Find where the given text appears and provide that cell's center as [x, y] coordinate. 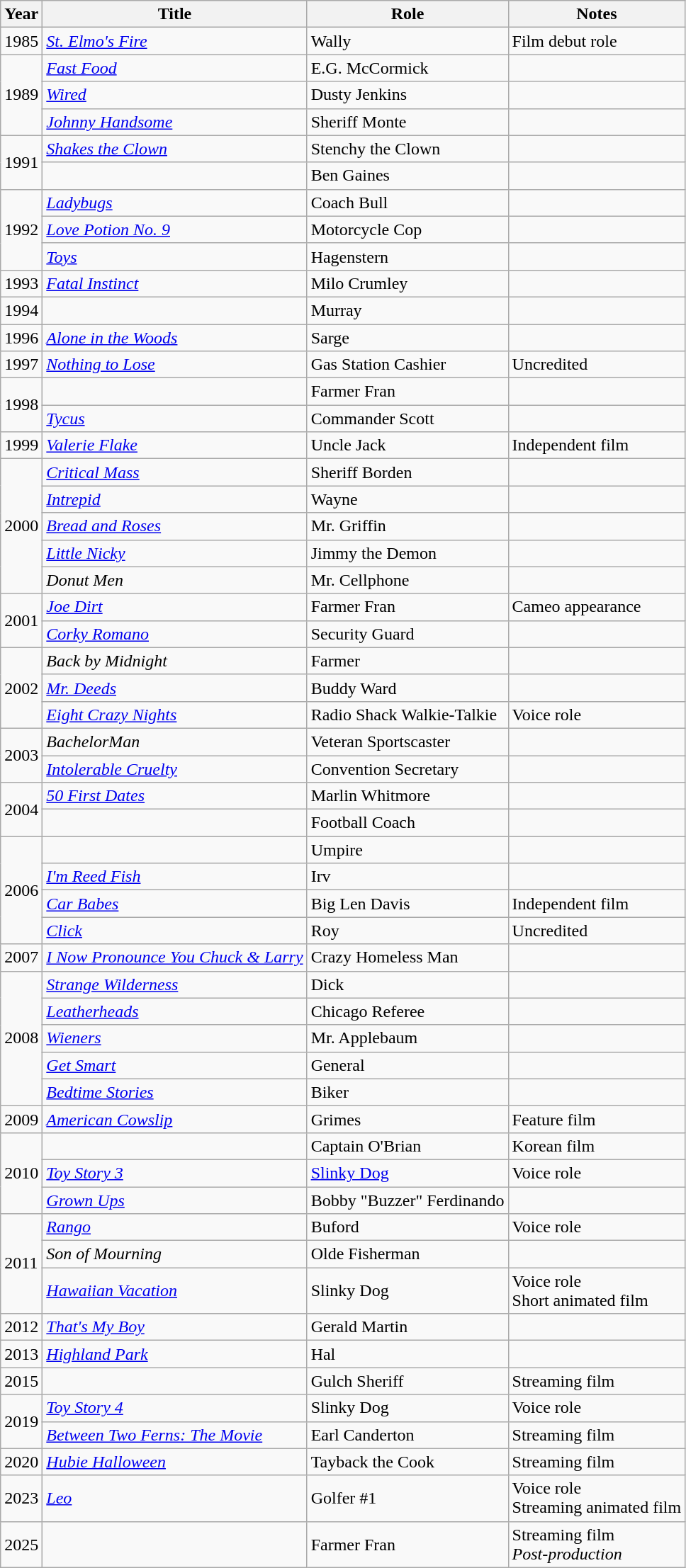
Wired [174, 95]
That's My Boy [174, 1327]
Back by Midnight [174, 661]
2012 [21, 1327]
2011 [21, 1263]
Nothing to Lose [174, 365]
1993 [21, 283]
Convention Secretary [407, 768]
I Now Pronounce You Chuck & Larry [174, 958]
Rango [174, 1227]
Ladybugs [174, 203]
Tycus [174, 419]
2009 [21, 1119]
2013 [21, 1354]
Crazy Homeless Man [407, 958]
BachelorMan [174, 742]
Earl Canderton [407, 1435]
1992 [21, 229]
50 First Dates [174, 796]
Click [174, 931]
Hawaiian Vacation [174, 1290]
2010 [21, 1173]
Biker [407, 1092]
Sarge [407, 338]
Hubie Halloween [174, 1462]
2004 [21, 809]
Mr. Applebaum [407, 1038]
Intolerable Cruelty [174, 768]
Coach Bull [407, 203]
Veteran Sportscaster [407, 742]
Title [174, 14]
Leo [174, 1499]
1996 [21, 338]
Dusty Jenkins [407, 95]
Grimes [407, 1119]
Intrepid [174, 499]
1994 [21, 310]
1999 [21, 445]
Eight Crazy Nights [174, 715]
2003 [21, 755]
Donut Men [174, 580]
Leatherheads [174, 1011]
Mr. Cellphone [407, 580]
American Cowslip [174, 1119]
1997 [21, 365]
Feature film [597, 1119]
Mr. Deeds [174, 688]
Radio Shack Walkie-Talkie [407, 715]
General [407, 1065]
Football Coach [407, 823]
1991 [21, 162]
Wayne [407, 499]
Hagenstern [407, 256]
2025 [21, 1544]
Notes [597, 14]
Toy Story 3 [174, 1173]
Voice roleShort animated film [597, 1290]
Wieners [174, 1038]
Korean film [597, 1146]
Sheriff Monte [407, 122]
Gulch Sheriff [407, 1381]
Milo Crumley [407, 283]
Dick [407, 984]
2020 [21, 1462]
2015 [21, 1381]
2019 [21, 1421]
Irv [407, 877]
1998 [21, 405]
Get Smart [174, 1065]
Stenchy the Clown [407, 149]
Gas Station Cashier [407, 365]
Film debut role [597, 41]
Alone in the Woods [174, 338]
Shakes the Clown [174, 149]
Farmer [407, 661]
2000 [21, 526]
Ben Gaines [407, 176]
Car Babes [174, 904]
Mr. Griffin [407, 526]
Security Guard [407, 634]
Fatal Instinct [174, 283]
Uncle Jack [407, 445]
Sheriff Borden [407, 472]
Captain O'Brian [407, 1146]
Buddy Ward [407, 688]
2008 [21, 1038]
2023 [21, 1499]
Between Two Ferns: The Movie [174, 1435]
2002 [21, 688]
Jimmy the Demon [407, 553]
Streaming filmPost-production [597, 1544]
Golfer #1 [407, 1499]
Buford [407, 1227]
1989 [21, 95]
Strange Wilderness [174, 984]
Cameo appearance [597, 607]
Son of Mourning [174, 1254]
Little Nicky [174, 553]
Highland Park [174, 1354]
Toy Story 4 [174, 1408]
Gerald Martin [407, 1327]
Love Potion No. 9 [174, 229]
Bobby "Buzzer" Ferdinando [407, 1200]
2001 [21, 620]
1985 [21, 41]
Corky Romano [174, 634]
Motorcycle Cop [407, 229]
Bread and Roses [174, 526]
Valerie Flake [174, 445]
Murray [407, 310]
E.G. McCormick [407, 68]
Johnny Handsome [174, 122]
Commander Scott [407, 419]
Tayback the Cook [407, 1462]
Critical Mass [174, 472]
Joe Dirt [174, 607]
Roy [407, 931]
St. Elmo's Fire [174, 41]
Grown Ups [174, 1200]
Fast Food [174, 68]
Toys [174, 256]
Hal [407, 1354]
Marlin Whitmore [407, 796]
Bedtime Stories [174, 1092]
Umpire [407, 850]
I'm Reed Fish [174, 877]
Olde Fisherman [407, 1254]
Chicago Referee [407, 1011]
2006 [21, 890]
Voice roleStreaming animated film [597, 1499]
Year [21, 14]
Wally [407, 41]
2007 [21, 958]
Role [407, 14]
Big Len Davis [407, 904]
